Search for the cell housing the specified text and yield its (x, y) center coordinate. 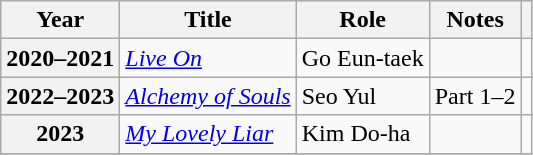
2020–2021 (60, 58)
2022–2023 (60, 96)
Role (362, 20)
Seo Yul (362, 96)
My Lovely Liar (208, 134)
Kim Do-ha (362, 134)
Year (60, 20)
Part 1–2 (475, 96)
Title (208, 20)
Go Eun-taek (362, 58)
Notes (475, 20)
Alchemy of Souls (208, 96)
2023 (60, 134)
Live On (208, 58)
